Return the [X, Y] coordinate for the center point of the cell that contains the specified text.  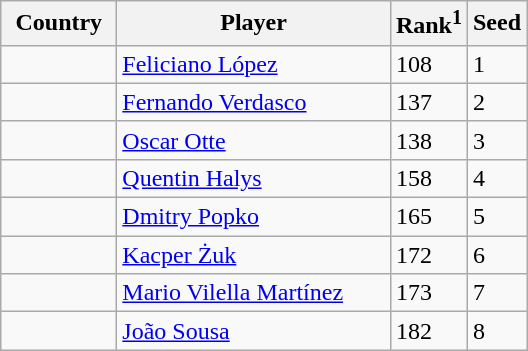
Feliciano López [254, 64]
Kacper Żuk [254, 255]
2 [496, 102]
Rank1 [428, 24]
6 [496, 255]
3 [496, 140]
Player [254, 24]
172 [428, 255]
Country [59, 24]
173 [428, 293]
158 [428, 178]
Quentin Halys [254, 178]
1 [496, 64]
Seed [496, 24]
8 [496, 331]
Oscar Otte [254, 140]
138 [428, 140]
7 [496, 293]
165 [428, 217]
182 [428, 331]
108 [428, 64]
5 [496, 217]
Mario Vilella Martínez [254, 293]
4 [496, 178]
Fernando Verdasco [254, 102]
João Sousa [254, 331]
Dmitry Popko [254, 217]
137 [428, 102]
